Return the (X, Y) coordinate for the center point of the cell that contains the specified text.  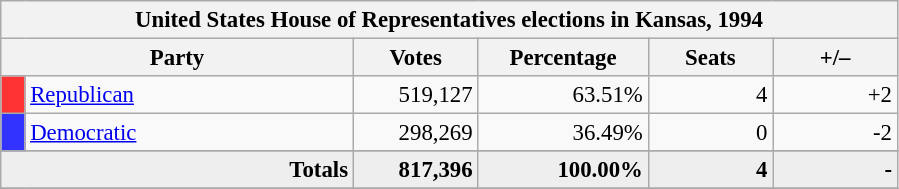
Votes (416, 58)
-2 (836, 133)
United States House of Representatives elections in Kansas, 1994 (450, 20)
36.49% (563, 133)
Percentage (563, 58)
0 (710, 133)
817,396 (416, 170)
+/– (836, 58)
Totals (178, 170)
Party (178, 58)
298,269 (416, 133)
Seats (710, 58)
+2 (836, 95)
519,127 (416, 95)
- (836, 170)
100.00% (563, 170)
63.51% (563, 95)
Democratic (189, 133)
Republican (189, 95)
